Scan for the cell matching the given text and deliver its [x, y] coordinate at center. 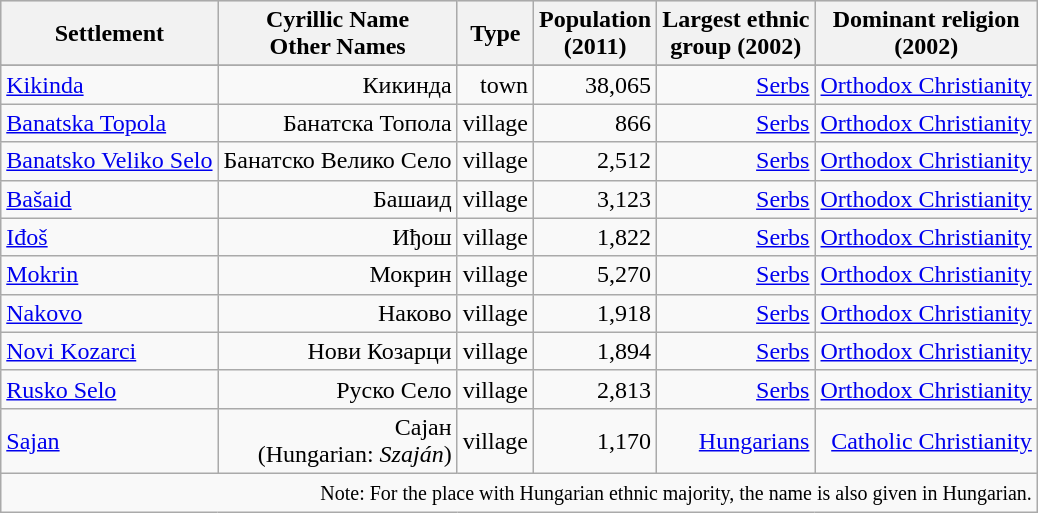
town [495, 85]
Нови Козарци [338, 351]
Hungarians [736, 440]
Кикинда [338, 85]
Largest ethnicgroup (2002) [736, 34]
Catholic Christianity [926, 440]
Iđoš [110, 237]
1,822 [596, 237]
2,512 [596, 161]
Сајан(Hungarian: Szaján) [338, 440]
38,065 [596, 85]
Banatska Topola [110, 123]
Мокрин [338, 275]
Mokrin [110, 275]
Population(2011) [596, 34]
3,123 [596, 199]
Bašaid [110, 199]
Dominant religion(2002) [926, 34]
Novi Kozarci [110, 351]
5,270 [596, 275]
1,894 [596, 351]
Cyrillic NameOther Names [338, 34]
Kikinda [110, 85]
Rusko Selo [110, 389]
Settlement [110, 34]
Banatsko Veliko Selo [110, 161]
Руско Село [338, 389]
Башаид [338, 199]
Банатско Велико Село [338, 161]
Note: For the place with Hungarian ethnic majority, the name is also given in Hungarian. [520, 492]
1,918 [596, 313]
Type [495, 34]
Sajan [110, 440]
2,813 [596, 389]
Банатска Топола [338, 123]
1,170 [596, 440]
866 [596, 123]
Nakovo [110, 313]
Иђош [338, 237]
Наково [338, 313]
